Return [X, Y] of the center of cell containing provided text 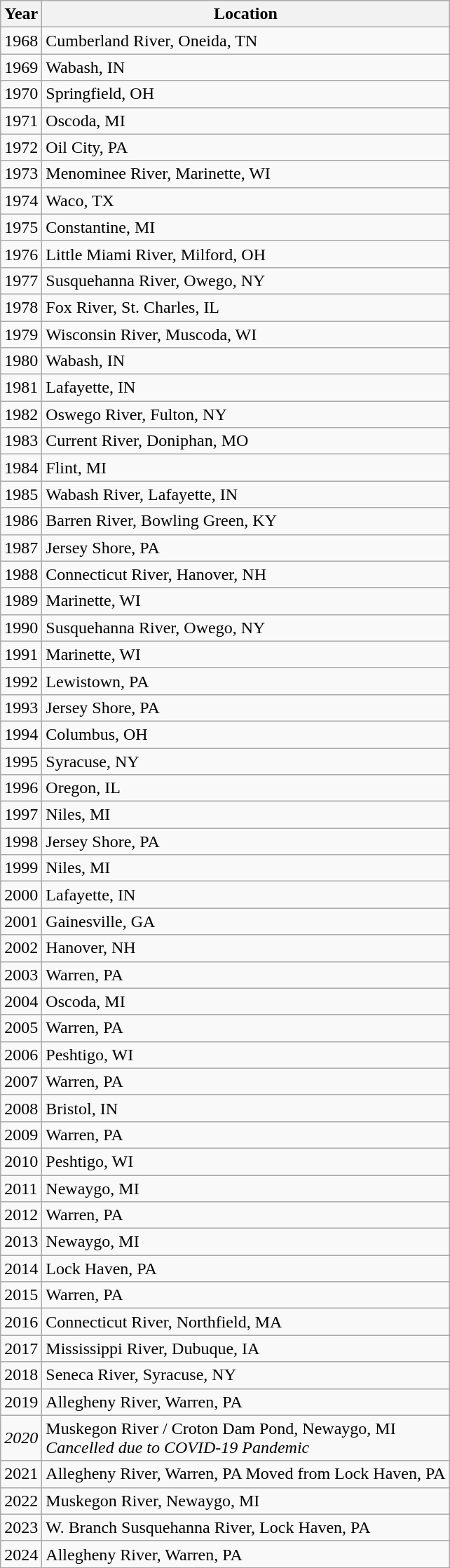
1977 [21, 281]
Oregon, IL [245, 788]
Current River, Doniphan, MO [245, 441]
2008 [21, 1108]
1973 [21, 174]
Hanover, NH [245, 948]
2019 [21, 1402]
1995 [21, 761]
Lewistown, PA [245, 681]
2010 [21, 1161]
W. Branch Susquehanna River, Lock Haven, PA [245, 1527]
Springfield, OH [245, 94]
1981 [21, 388]
2009 [21, 1135]
Wisconsin River, Muscoda, WI [245, 334]
2005 [21, 1028]
2003 [21, 975]
1997 [21, 815]
2015 [21, 1295]
Location [245, 14]
2001 [21, 921]
1976 [21, 254]
Constantine, MI [245, 227]
Connecticut River, Hanover, NH [245, 574]
2007 [21, 1081]
1990 [21, 628]
1983 [21, 441]
1999 [21, 868]
Barren River, Bowling Green, KY [245, 521]
Lock Haven, PA [245, 1269]
2016 [21, 1322]
2024 [21, 1554]
Flint, MI [245, 468]
Syracuse, NY [245, 761]
2020 [21, 1438]
1992 [21, 681]
1986 [21, 521]
1969 [21, 67]
Oswego River, Fulton, NY [245, 414]
Muskegon River, Newaygo, MI [245, 1501]
2018 [21, 1375]
1975 [21, 227]
1982 [21, 414]
Oil City, PA [245, 147]
1987 [21, 548]
Fox River, St. Charles, IL [245, 307]
Little Miami River, Milford, OH [245, 254]
1994 [21, 734]
Menominee River, Marinette, WI [245, 174]
1998 [21, 842]
2002 [21, 948]
Mississippi River, Dubuque, IA [245, 1349]
1972 [21, 147]
Waco, TX [245, 201]
2023 [21, 1527]
1988 [21, 574]
2006 [21, 1055]
2022 [21, 1501]
2017 [21, 1349]
Connecticut River, Northfield, MA [245, 1322]
2013 [21, 1242]
2004 [21, 1001]
1991 [21, 654]
Columbus, OH [245, 734]
1970 [21, 94]
1979 [21, 334]
1989 [21, 601]
Year [21, 14]
Bristol, IN [245, 1108]
Seneca River, Syracuse, NY [245, 1375]
1968 [21, 41]
2021 [21, 1474]
2014 [21, 1269]
Muskegon River / Croton Dam Pond, Newaygo, MICancelled due to COVID-19 Pandemic [245, 1438]
Gainesville, GA [245, 921]
2012 [21, 1215]
Allegheny River, Warren, PA Moved from Lock Haven, PA [245, 1474]
1971 [21, 121]
1984 [21, 468]
Cumberland River, Oneida, TN [245, 41]
1978 [21, 307]
1980 [21, 361]
1996 [21, 788]
1993 [21, 708]
2011 [21, 1189]
2000 [21, 895]
1985 [21, 494]
1974 [21, 201]
Wabash River, Lafayette, IN [245, 494]
